Determine the (x, y) coordinate at the center of the cell enclosing the given text.  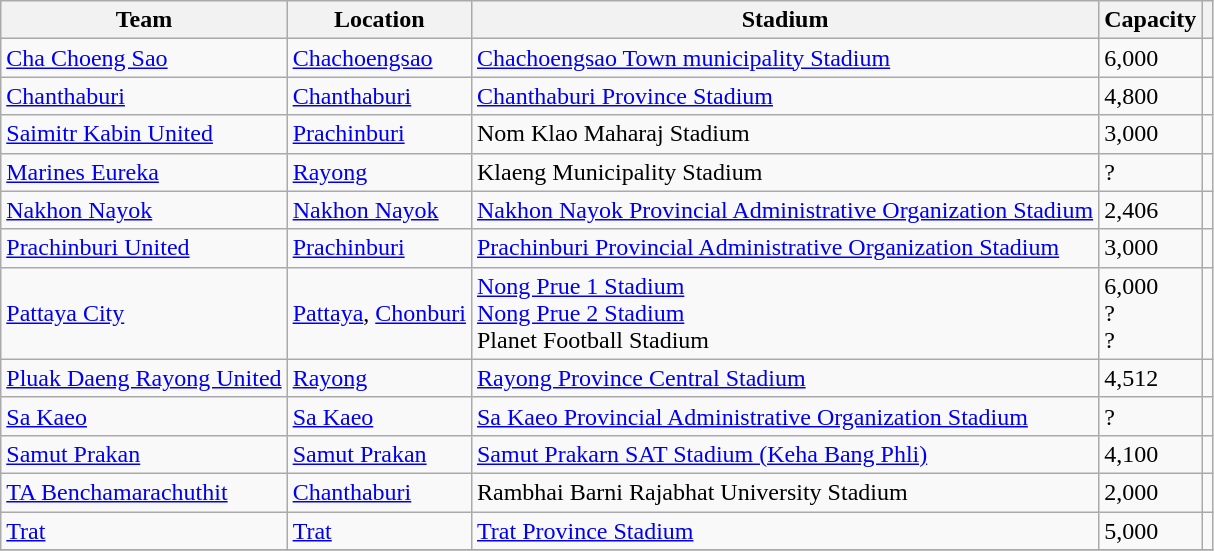
2,406 (1150, 210)
6,000?? (1150, 313)
Cha Choeng Sao (144, 58)
6,000 (1150, 58)
Nong Prue 1 StadiumNong Prue 2 Stadium Planet Football Stadium (784, 313)
Team (144, 20)
Chachoengsao Town municipality Stadium (784, 58)
Trat Province Stadium (784, 531)
Prachinburi Provincial Administrative Organization Stadium (784, 248)
Pattaya, Chonburi (379, 313)
4,100 (1150, 454)
Klaeng Municipality Stadium (784, 172)
Saimitr Kabin United (144, 134)
Marines Eureka (144, 172)
Sa Kaeo Provincial Administrative Organization Stadium (784, 416)
4,512 (1150, 378)
5,000 (1150, 531)
Prachinburi United (144, 248)
Location (379, 20)
Pattaya City (144, 313)
Capacity (1150, 20)
Stadium (784, 20)
4,800 (1150, 96)
Chanthaburi Province Stadium (784, 96)
Pluak Daeng Rayong United (144, 378)
TA Benchamarachuthit (144, 492)
Rambhai Barni Rajabhat University Stadium (784, 492)
Rayong Province Central Stadium (784, 378)
Chachoengsao (379, 58)
2,000 (1150, 492)
Nakhon Nayok Provincial Administrative Organization Stadium (784, 210)
Samut Prakarn SAT Stadium (Keha Bang Phli) (784, 454)
Nom Klao Maharaj Stadium (784, 134)
